From the cell containing the given text, extract its center point as [X, Y] coordinate. 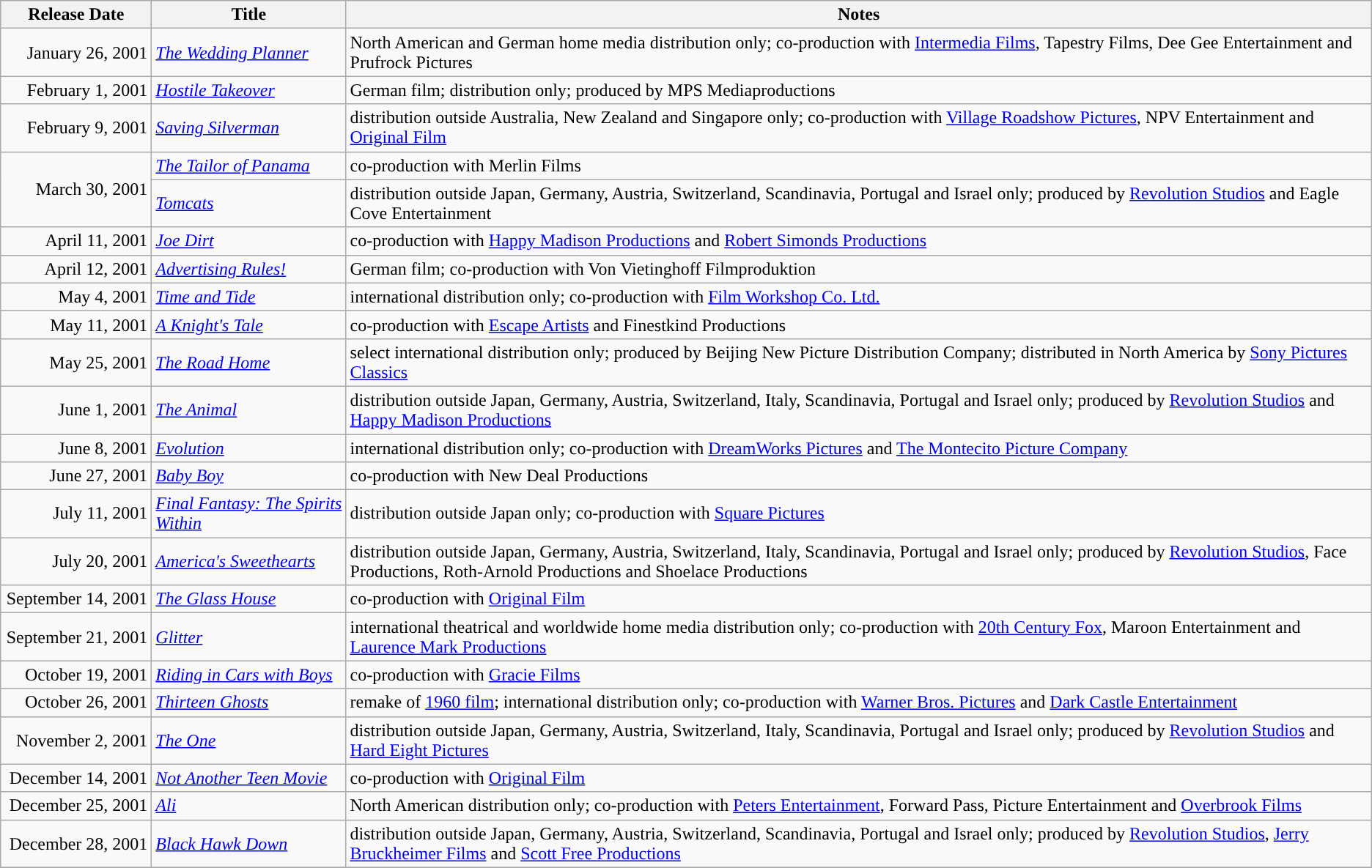
Thirteen Ghosts [249, 702]
February 9, 2001 [76, 127]
Riding in Cars with Boys [249, 675]
select international distribution only; produced by Beijing New Picture Distribution Company; distributed in North America by Sony Pictures Classics [859, 362]
Black Hawk Down [249, 844]
The Tailor of Panama [249, 166]
May 4, 2001 [76, 297]
Glitter [249, 637]
June 1, 2001 [76, 410]
co-production with Happy Madison Productions and Robert Simonds Productions [859, 241]
October 19, 2001 [76, 675]
October 26, 2001 [76, 702]
Final Fantasy: The Spirits Within [249, 514]
Joe Dirt [249, 241]
February 1, 2001 [76, 90]
Title [249, 15]
A Knight's Tale [249, 324]
May 11, 2001 [76, 324]
co-production with Merlin Films [859, 166]
distribution outside Australia, New Zealand and Singapore only; co-production with Village Roadshow Pictures, NPV Entertainment and Original Film [859, 127]
remake of 1960 film; international distribution only; co-production with Warner Bros. Pictures and Dark Castle Entertainment [859, 702]
December 28, 2001 [76, 844]
July 20, 2001 [76, 561]
March 30, 2001 [76, 189]
September 14, 2001 [76, 599]
Ali [249, 806]
Saving Silverman [249, 127]
Notes [859, 15]
The Glass House [249, 599]
July 11, 2001 [76, 514]
The Wedding Planner [249, 53]
May 25, 2001 [76, 362]
distribution outside Japan only; co-production with Square Pictures [859, 514]
co-production with Gracie Films [859, 675]
The Road Home [249, 362]
December 25, 2001 [76, 806]
Not Another Teen Movie [249, 778]
Baby Boy [249, 476]
international distribution only; co-production with DreamWorks Pictures and The Montecito Picture Company [859, 448]
The Animal [249, 410]
North American distribution only; co-production with Peters Entertainment, Forward Pass, Picture Entertainment and Overbrook Films [859, 806]
Time and Tide [249, 297]
December 14, 2001 [76, 778]
German film; co-production with Von Vietinghoff Filmproduktion [859, 269]
April 12, 2001 [76, 269]
co-production with New Deal Productions [859, 476]
June 8, 2001 [76, 448]
June 27, 2001 [76, 476]
The One [249, 740]
Evolution [249, 448]
co-production with Escape Artists and Finestkind Productions [859, 324]
Hostile Takeover [249, 90]
November 2, 2001 [76, 740]
Release Date [76, 15]
America's Sweethearts [249, 561]
international distribution only; co-production with Film Workshop Co. Ltd. [859, 297]
German film; distribution only; produced by MPS Mediaproductions [859, 90]
April 11, 2001 [76, 241]
Advertising Rules! [249, 269]
January 26, 2001 [76, 53]
September 21, 2001 [76, 637]
Tomcats [249, 204]
